Scan for the cell matching the given text and deliver its (X, Y) coordinate at center. 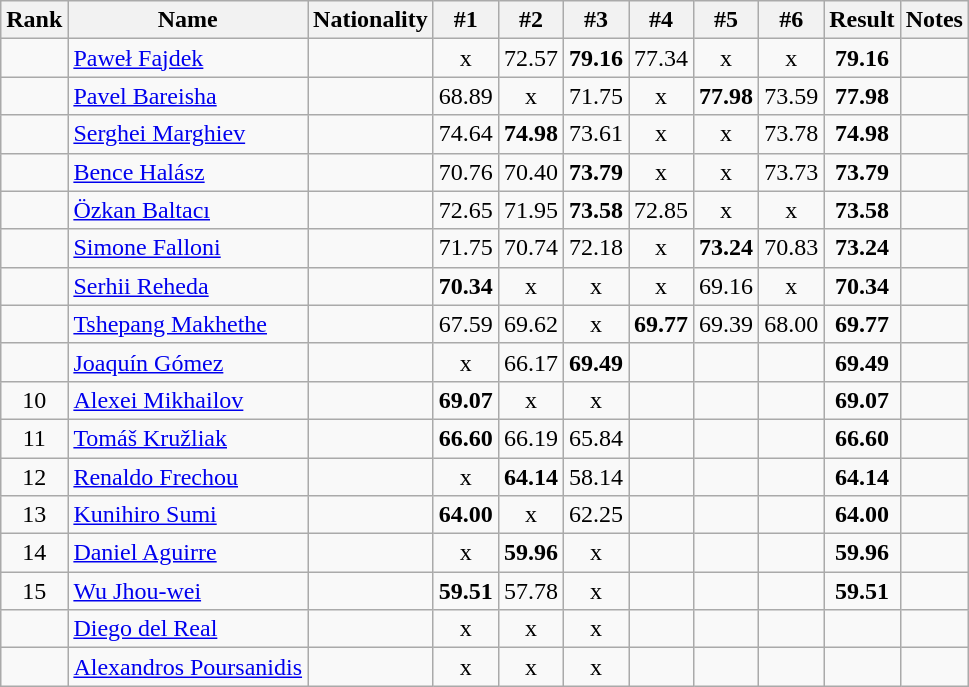
71.95 (530, 210)
65.84 (596, 438)
72.85 (660, 210)
Paweł Fajdek (188, 58)
Pavel Bareisha (188, 96)
Serghei Marghiev (188, 134)
Renaldo Frechou (188, 477)
67.59 (466, 324)
73.78 (792, 134)
Result (862, 20)
77.34 (660, 58)
#2 (530, 20)
Alexandros Poursanidis (188, 667)
Joaquín Gómez (188, 362)
74.64 (466, 134)
Notes (934, 20)
13 (34, 515)
72.65 (466, 210)
12 (34, 477)
#4 (660, 20)
62.25 (596, 515)
Name (188, 20)
Diego del Real (188, 629)
72.18 (596, 248)
Kunihiro Sumi (188, 515)
66.17 (530, 362)
70.40 (530, 172)
Bence Halász (188, 172)
69.16 (726, 286)
Simone Falloni (188, 248)
11 (34, 438)
#3 (596, 20)
70.76 (466, 172)
14 (34, 553)
70.74 (530, 248)
68.89 (466, 96)
72.57 (530, 58)
69.62 (530, 324)
73.61 (596, 134)
Tshepang Makhethe (188, 324)
10 (34, 400)
73.59 (792, 96)
66.19 (530, 438)
68.00 (792, 324)
70.83 (792, 248)
15 (34, 591)
Serhii Reheda (188, 286)
Rank (34, 20)
Daniel Aguirre (188, 553)
#1 (466, 20)
Wu Jhou-wei (188, 591)
#6 (792, 20)
#5 (726, 20)
Tomáš Kružliak (188, 438)
58.14 (596, 477)
73.73 (792, 172)
Alexei Mikhailov (188, 400)
Nationality (371, 20)
Özkan Baltacı (188, 210)
69.39 (726, 324)
57.78 (530, 591)
